Find where the given text appears and provide that cell's center as (x, y) coordinate. 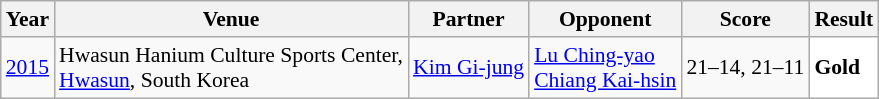
Partner (468, 19)
Result (844, 19)
Kim Gi-jung (468, 68)
Opponent (605, 19)
Gold (844, 68)
Lu Ching-yao Chiang Kai-hsin (605, 68)
Venue (231, 19)
Score (745, 19)
21–14, 21–11 (745, 68)
2015 (28, 68)
Year (28, 19)
Hwasun Hanium Culture Sports Center,Hwasun, South Korea (231, 68)
